Extract the (x, y) coordinate from the center of the cell holding the provided text.  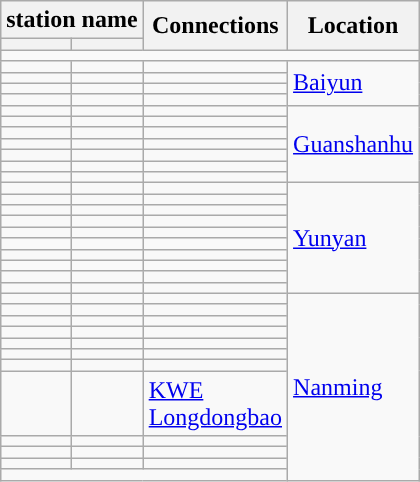
Baiyun (354, 83)
Nanming (354, 386)
KWE Longdongbao (215, 404)
Yunyan (354, 238)
Guanshanhu (354, 144)
Location (354, 26)
Connections (215, 26)
station name (72, 20)
